For the text-containing cell, return its midpoint in [X, Y] coordinate format. 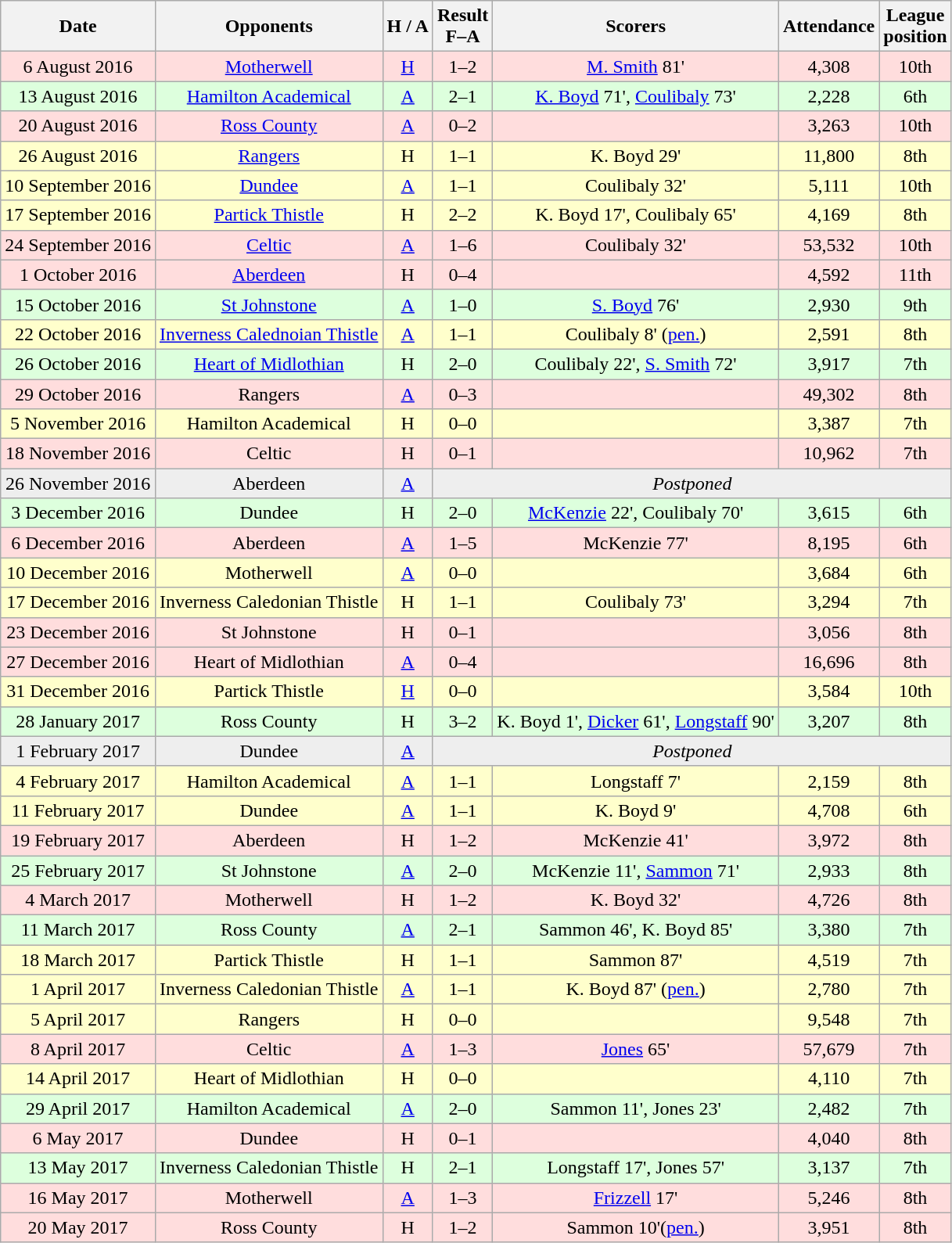
4,708 [828, 810]
2,591 [828, 334]
K. Boyd 71', Coulibaly 73' [636, 96]
3 December 2016 [78, 513]
Inverness Calednoian Thistle [269, 334]
6 December 2016 [78, 543]
K. Boyd 32' [636, 900]
McKenzie 22', Coulibaly 70' [636, 513]
1–5 [462, 543]
4,169 [828, 215]
53,532 [828, 245]
3,972 [828, 840]
28 January 2017 [78, 721]
1–6 [462, 245]
6 May 2017 [78, 1138]
Date [78, 27]
3,263 [828, 126]
13 August 2016 [78, 96]
22 October 2016 [78, 334]
McKenzie 77' [636, 543]
17 December 2016 [78, 602]
18 November 2016 [78, 454]
4,110 [828, 1079]
9th [915, 304]
31 December 2016 [78, 692]
11 February 2017 [78, 810]
1 April 2017 [78, 990]
16,696 [828, 662]
49,302 [828, 393]
Coulibaly 8' (pen.) [636, 334]
Sammon 46', K. Boyd 85' [636, 930]
2–2 [462, 215]
8,195 [828, 543]
3,951 [828, 1227]
Sammon 11', Jones 23' [636, 1108]
Longstaff 7' [636, 781]
3,387 [828, 424]
3–2 [462, 721]
2,780 [828, 990]
4,519 [828, 960]
14 April 2017 [78, 1079]
9,548 [828, 1019]
18 March 2017 [78, 960]
McKenzie 41' [636, 840]
ResultF–A [462, 27]
26 November 2016 [78, 483]
29 April 2017 [78, 1108]
3,137 [828, 1168]
57,679 [828, 1049]
27 December 2016 [78, 662]
10 September 2016 [78, 185]
0–2 [462, 126]
29 October 2016 [78, 393]
20 August 2016 [78, 126]
5 April 2017 [78, 1019]
5,246 [828, 1198]
10 December 2016 [78, 573]
Frizzell 17' [636, 1198]
0–3 [462, 393]
4,726 [828, 900]
Coulibaly 22', S. Smith 72' [636, 364]
19 February 2017 [78, 840]
11th [915, 275]
11 March 2017 [78, 930]
Sammon 10'(pen.) [636, 1227]
4 March 2017 [78, 900]
K. Boyd 17', Coulibaly 65' [636, 215]
4,040 [828, 1138]
26 October 2016 [78, 364]
20 May 2017 [78, 1227]
McKenzie 11', Sammon 71' [636, 871]
M. Smith 81' [636, 66]
Coulibaly 73' [636, 602]
Scorers [636, 27]
1 February 2017 [78, 751]
Leagueposition [915, 27]
K. Boyd 9' [636, 810]
3,294 [828, 602]
4,308 [828, 66]
26 August 2016 [78, 156]
Sammon 87' [636, 960]
K. Boyd 1', Dicker 61', Longstaff 90' [636, 721]
1 October 2016 [78, 275]
5 November 2016 [78, 424]
10,962 [828, 454]
H / A [408, 27]
15 October 2016 [78, 304]
Attendance [828, 27]
K. Boyd 87' (pen.) [636, 990]
3,207 [828, 721]
11,800 [828, 156]
16 May 2017 [78, 1198]
17 September 2016 [78, 215]
6 August 2016 [78, 66]
13 May 2017 [78, 1168]
1–0 [462, 304]
Opponents [269, 27]
K. Boyd 29' [636, 156]
4,592 [828, 275]
25 February 2017 [78, 871]
2,930 [828, 304]
8 April 2017 [78, 1049]
3,584 [828, 692]
3,380 [828, 930]
Longstaff 17', Jones 57' [636, 1168]
2,933 [828, 871]
3,917 [828, 364]
4 February 2017 [78, 781]
Jones 65' [636, 1049]
3,615 [828, 513]
5,111 [828, 185]
3,684 [828, 573]
S. Boyd 76' [636, 304]
2,482 [828, 1108]
24 September 2016 [78, 245]
2,159 [828, 781]
23 December 2016 [78, 632]
2,228 [828, 96]
3,056 [828, 632]
